Return the (X, Y) coordinate for the center point of the cell that contains the specified text.  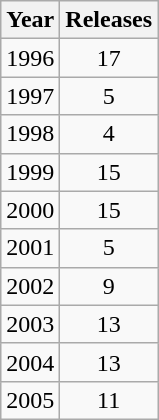
Releases (109, 20)
1998 (30, 134)
1997 (30, 96)
2002 (30, 286)
2000 (30, 210)
11 (109, 400)
1999 (30, 172)
Year (30, 20)
2005 (30, 400)
9 (109, 286)
17 (109, 58)
1996 (30, 58)
2003 (30, 324)
2004 (30, 362)
2001 (30, 248)
4 (109, 134)
